For the text-containing cell, return its midpoint in [X, Y] coordinate format. 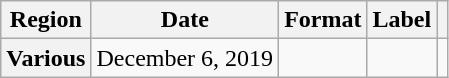
Label [402, 20]
Date [185, 20]
December 6, 2019 [185, 58]
Format [323, 20]
Region [46, 20]
Various [46, 58]
